Return the (x, y) coordinate for the center point of the cell that contains the specified text.  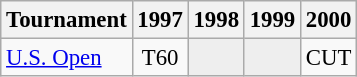
CUT (328, 58)
1998 (216, 20)
1997 (160, 20)
1999 (272, 20)
2000 (328, 20)
Tournament (66, 20)
U.S. Open (66, 58)
T60 (160, 58)
